Capture the cell that displays the provided text and extract its (X, Y) central coordinate. 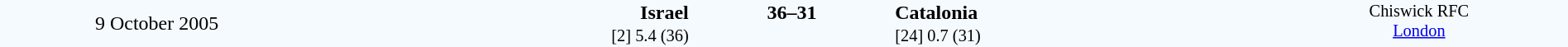
9 October 2005 (157, 23)
[2] 5.4 (36) (501, 36)
Israel (501, 12)
[24] 0.7 (31) (1082, 36)
Chiswick RFCLondon (1419, 23)
36–31 (791, 12)
Catalonia (1082, 12)
